Return (x, y) of the center of cell containing provided text 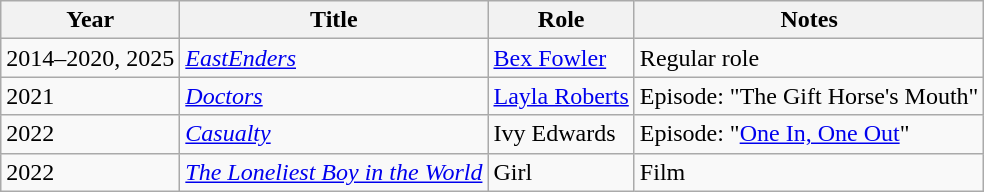
Regular role (809, 58)
EastEnders (334, 58)
Episode: "One In, One Out" (809, 134)
2014–2020, 2025 (90, 58)
Layla Roberts (561, 96)
Title (334, 20)
Film (809, 172)
2021 (90, 96)
Episode: "The Gift Horse's Mouth" (809, 96)
The Loneliest Boy in the World (334, 172)
Doctors (334, 96)
Notes (809, 20)
Casualty (334, 134)
Year (90, 20)
Role (561, 20)
Ivy Edwards (561, 134)
Girl (561, 172)
Bex Fowler (561, 58)
